Provide the (x, y) coordinate of the cell's center where the given text is located.  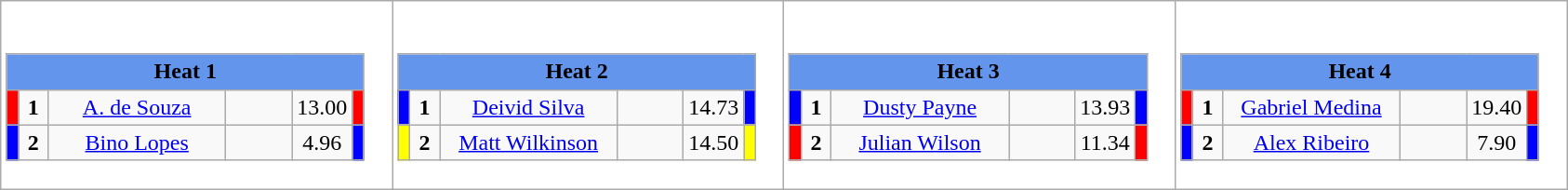
19.40 (1497, 107)
Heat 4 (1360, 72)
Gabriel Medina (1311, 107)
Heat 1 (185, 72)
7.90 (1497, 142)
14.73 (714, 107)
Heat 3 1 Dusty Payne 13.93 2 Julian Wilson 11.34 (980, 95)
Deivid Silva (528, 107)
13.93 (1105, 107)
Heat 1 1 A. de Souza 13.00 2 Bino Lopes 4.96 (197, 95)
Alex Ribeiro (1311, 142)
Heat 2 (577, 72)
A. de Souza (138, 107)
Heat 2 1 Deivid Silva 14.73 2 Matt Wilkinson 14.50 (588, 95)
4.96 (322, 142)
11.34 (1105, 142)
14.50 (714, 142)
Heat 4 1 Gabriel Medina 19.40 2 Alex Ribeiro 7.90 (1371, 95)
Dusty Payne (921, 107)
Julian Wilson (921, 142)
Matt Wilkinson (528, 142)
13.00 (322, 107)
Bino Lopes (138, 142)
Heat 3 (968, 72)
